Extract the [x, y] coordinate from the center of the cell holding the provided text.  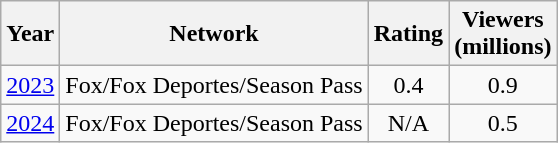
2024 [30, 123]
0.4 [408, 85]
0.9 [503, 85]
2023 [30, 85]
Year [30, 34]
Rating [408, 34]
0.5 [503, 123]
N/A [408, 123]
Viewers (millions) [503, 34]
Network [214, 34]
